For the text-containing cell, return its midpoint in [X, Y] coordinate format. 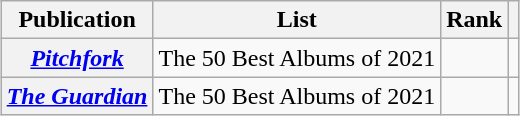
List [297, 20]
The Guardian [77, 96]
Pitchfork [77, 58]
Publication [77, 20]
Rank [474, 20]
